Search for the cell housing the specified text and yield its (x, y) center coordinate. 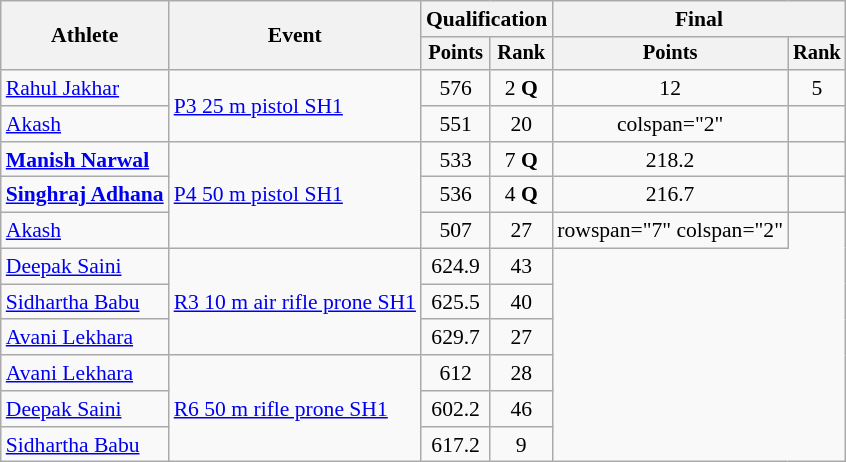
P4 50 m pistol SH1 (295, 196)
624.9 (456, 267)
R3 10 m air rifle prone SH1 (295, 302)
Qualification (486, 19)
551 (456, 124)
28 (521, 373)
43 (521, 267)
Sidhartha Babu (85, 302)
Final (698, 19)
40 (521, 302)
P3 25 m pistol SH1 (295, 106)
Event (295, 36)
625.5 (456, 302)
R6 50 m rifle prone SH1 (295, 408)
216.7 (670, 195)
20 (521, 124)
218.2 (670, 160)
602.2 (456, 409)
Rahul Jakhar (85, 88)
536 (456, 195)
7 Q (521, 160)
Manish Narwal (85, 160)
4 Q (521, 195)
colspan="2" (670, 124)
533 (456, 160)
Singhraj Adhana (85, 195)
46 (521, 409)
12 (670, 88)
629.7 (456, 338)
Athlete (85, 36)
rowspan="7" colspan="2" (670, 231)
2 Q (521, 88)
507 (456, 231)
576 (456, 88)
612 (456, 373)
5 (817, 88)
